Detect which cell encompasses the target text, then output its (x, y) center coordinate. 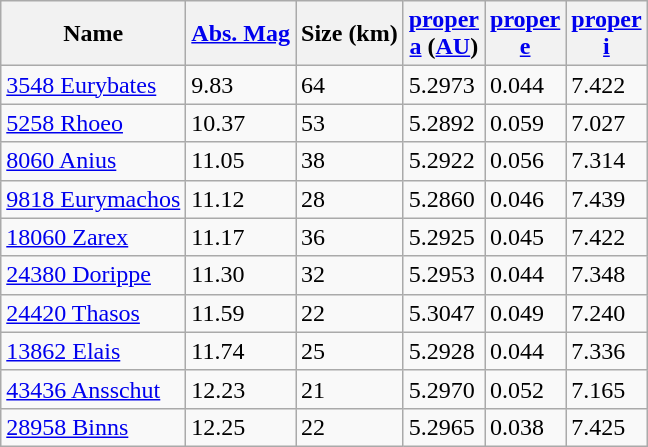
3548 Eurybates (94, 85)
5.2925 (444, 237)
0.046 (526, 199)
7.348 (606, 275)
12.23 (241, 389)
propere (526, 34)
24420 Thasos (94, 313)
5.3047 (444, 313)
36 (350, 237)
Size (km) (350, 34)
43436 Ansschut (94, 389)
properi (606, 34)
5.2928 (444, 351)
11.74 (241, 351)
5.2922 (444, 161)
7.336 (606, 351)
38 (350, 161)
0.056 (526, 161)
11.12 (241, 199)
7.439 (606, 199)
0.045 (526, 237)
5.2953 (444, 275)
10.37 (241, 123)
5.2860 (444, 199)
9818 Eurymachos (94, 199)
0.038 (526, 427)
5258 Rhoeo (94, 123)
7.425 (606, 427)
propera (AU) (444, 34)
13862 Elais (94, 351)
24380 Dorippe (94, 275)
7.165 (606, 389)
11.05 (241, 161)
11.30 (241, 275)
12.25 (241, 427)
Abs. Mag (241, 34)
11.59 (241, 313)
7.027 (606, 123)
21 (350, 389)
7.314 (606, 161)
0.052 (526, 389)
64 (350, 85)
7.240 (606, 313)
11.17 (241, 237)
32 (350, 275)
5.2965 (444, 427)
5.2970 (444, 389)
0.049 (526, 313)
25 (350, 351)
28 (350, 199)
18060 Zarex (94, 237)
5.2973 (444, 85)
5.2892 (444, 123)
53 (350, 123)
Name (94, 34)
0.059 (526, 123)
8060 Anius (94, 161)
9.83 (241, 85)
28958 Binns (94, 427)
